Search for the cell housing the specified text and yield its [X, Y] center coordinate. 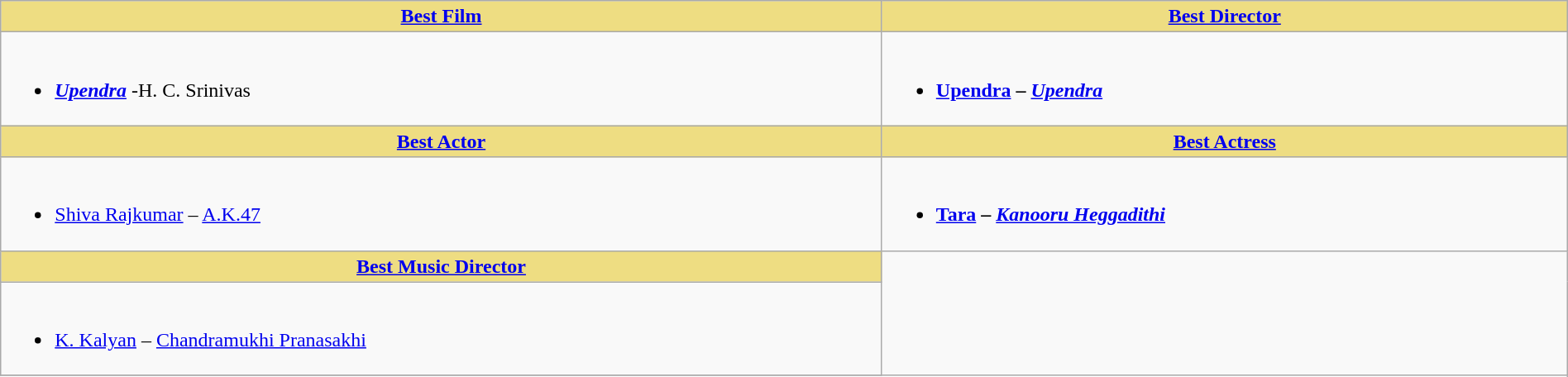
Upendra -H. C. Srinivas [442, 79]
Best Actress [1224, 141]
Best Music Director [442, 266]
Upendra – Upendra [1224, 79]
Shiva Rajkumar – A.K.47 [442, 203]
Tara – Kanooru Heggadithi [1224, 203]
Best Actor [442, 141]
Best Film [442, 17]
Best Director [1224, 17]
K. Kalyan – Chandramukhi Pranasakhi [442, 329]
